For the text-containing cell, return its midpoint in [X, Y] coordinate format. 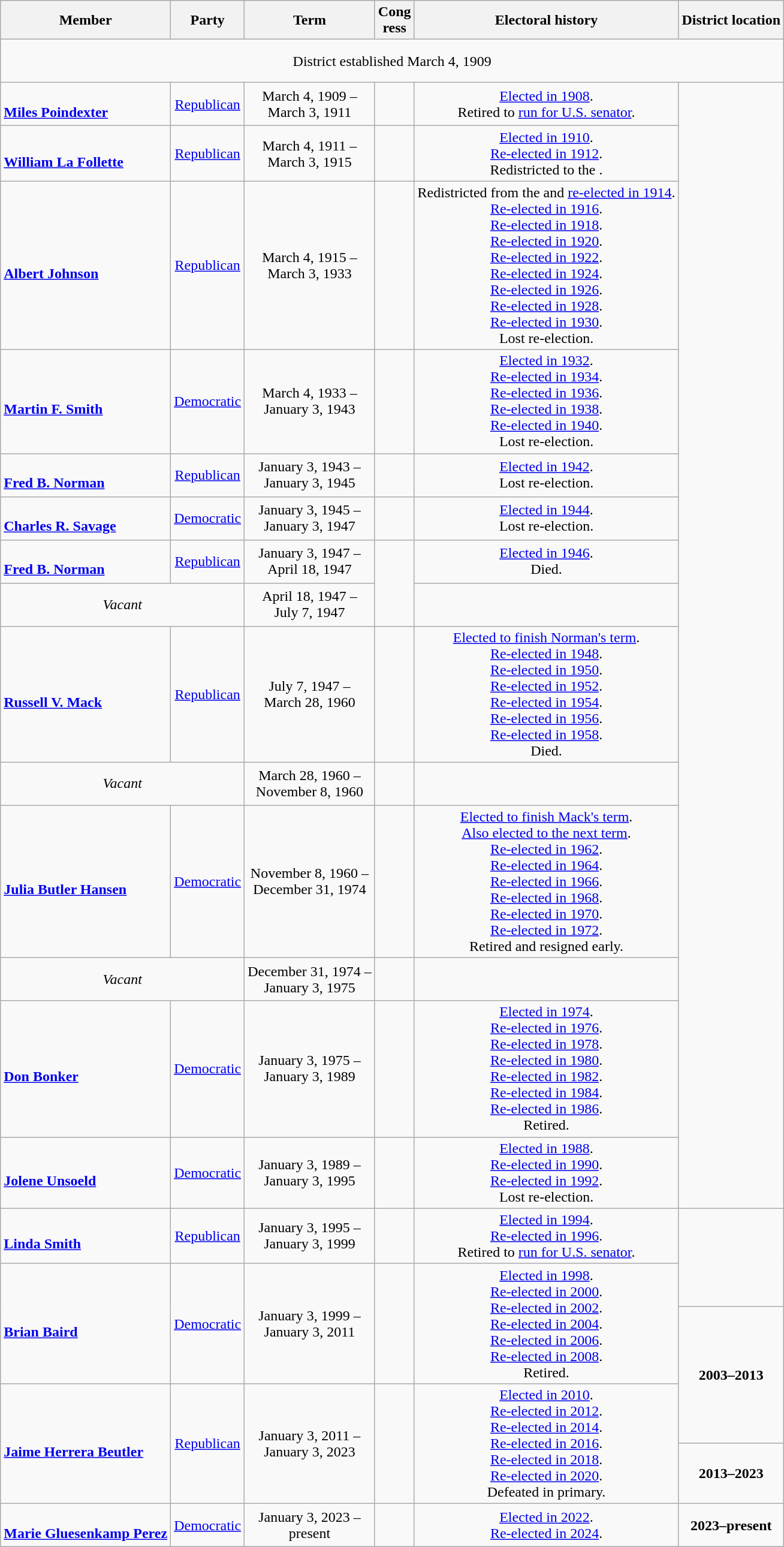
April 18, 1947 –July 7, 1947 [310, 604]
January 3, 1945 –January 3, 1947 [310, 518]
March 28, 1960 –November 8, 1960 [310, 784]
Elected in 1932.Re-elected in 1934.Re-elected in 1936.Re-elected in 1938.Re-elected in 1940.Lost re-election. [547, 402]
January 3, 1999 –January 3, 2011 [310, 1323]
Julia Butler Hansen [86, 881]
Elected in 1998.Re-elected in 2000.Re-elected in 2002.Re-elected in 2004.Re-elected in 2006.Re-elected in 2008.Retired. [547, 1323]
November 8, 1960 –December 31, 1974 [310, 881]
Term [310, 20]
Martin F. Smith [86, 402]
Elected in 1908.Retired to run for U.S. senator. [547, 104]
January 3, 2011 –January 3, 2023 [310, 1443]
Russell V. Mack [86, 694]
Elected in 1994.Re-elected in 1996.Retired to run for U.S. senator. [547, 1236]
Elected in 1974.Re-elected in 1976.Re-elected in 1978.Re-elected in 1980.Re-elected in 1982.Re-elected in 1984.Re-elected in 1986.Retired. [547, 1069]
2023–present [731, 1525]
Linda Smith [86, 1236]
January 3, 1943 –January 3, 1945 [310, 475]
Elected in 1942.Lost re-election. [547, 475]
Marie Gluesenkamp Perez [86, 1525]
Elected in 1944.Lost re-election. [547, 518]
Albert Johnson [86, 265]
Congress [394, 20]
Party [207, 20]
Elected in 1910.Re-elected in 1912.Redistricted to the . [547, 154]
2013–2023 [731, 1473]
District location [731, 20]
Elected in 2010.Re-elected in 2012.Re-elected in 2014.Re-elected in 2016.Re-elected in 2018.Re-elected in 2020.Defeated in primary. [547, 1443]
January 3, 1989 –January 3, 1995 [310, 1173]
Elected in 1946.Died. [547, 561]
Don Bonker [86, 1069]
Elected in 2022.Re-elected in 2024. [547, 1525]
March 4, 1909 –March 3, 1911 [310, 104]
William La Follette [86, 154]
January 3, 1947 –April 18, 1947 [310, 561]
January 3, 2023 –present [310, 1525]
March 4, 1933 –January 3, 1943 [310, 402]
January 3, 1995 –January 3, 1999 [310, 1236]
March 4, 1915 –March 3, 1933 [310, 265]
Electoral history [547, 20]
July 7, 1947 –March 28, 1960 [310, 694]
December 31, 1974 –January 3, 1975 [310, 979]
Jaime Herrera Beutler [86, 1443]
District established March 4, 1909 [392, 61]
Jolene Unsoeld [86, 1173]
Member [86, 20]
Charles R. Savage [86, 518]
Elected in 1988.Re-elected in 1990.Re-elected in 1992.Lost re-election. [547, 1173]
2003–2013 [731, 1375]
Brian Baird [86, 1323]
March 4, 1911 –March 3, 1915 [310, 154]
Miles Poindexter [86, 104]
January 3, 1975 –January 3, 1989 [310, 1069]
